Search for the cell housing the specified text and yield its [x, y] center coordinate. 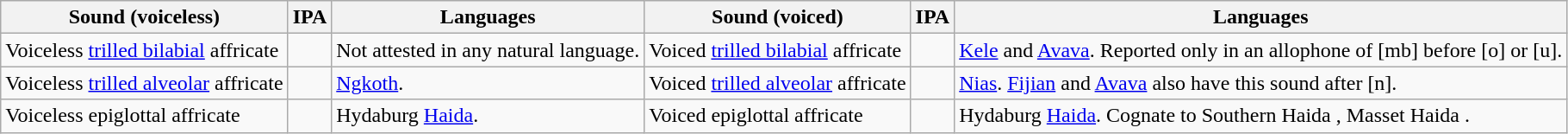
Not attested in any natural language. [488, 50]
Ngkoth. [488, 83]
Sound (voiceless) [145, 17]
Hydaburg Haida. [488, 116]
Voiceless trilled bilabial affricate [145, 50]
Sound (voiced) [777, 17]
Nias. Fijian and Avava also have this sound after [n]. [1261, 83]
Voiced epiglottal affricate [777, 116]
Voiceless epiglottal affricate [145, 116]
Voiceless trilled alveolar affricate [145, 83]
Voiced trilled alveolar affricate [777, 83]
Hydaburg Haida. Cognate to Southern Haida , Masset Haida . [1261, 116]
Voiced trilled bilabial affricate [777, 50]
Kele and Avava. Reported only in an allophone of [mb] before [o] or [u]. [1261, 50]
